Find where the given text appears and provide that cell's center as (X, Y) coordinate. 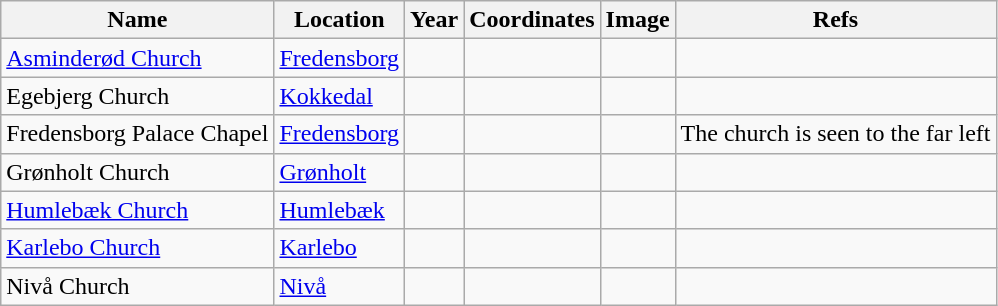
Nivå Church (138, 286)
Coordinates (532, 20)
Humlebæk Church (138, 210)
Humlebæk (340, 210)
Name (138, 20)
Fredensborg Palace Chapel (138, 134)
Egebjerg Church (138, 96)
Karlebo (340, 248)
Location (340, 20)
The church is seen to the far left (836, 134)
Grønholt (340, 172)
Year (434, 20)
Refs (836, 20)
Asminderød Church (138, 58)
Nivå (340, 286)
Grønholt Church (138, 172)
Kokkedal (340, 96)
Karlebo Church (138, 248)
Image (638, 20)
